Return [x, y] of the center of cell containing provided text 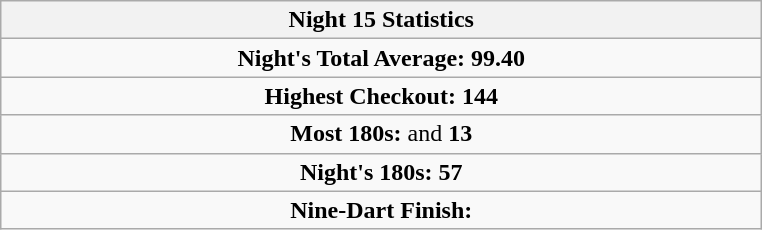
Night 15 Statistics [382, 20]
Night's 180s: 57 [382, 172]
Nine-Dart Finish: [382, 210]
Highest Checkout: 144 [382, 96]
Night's Total Average: 99.40 [382, 58]
Most 180s: and 13 [382, 134]
